Detect which cell encompasses the target text, then output its (x, y) center coordinate. 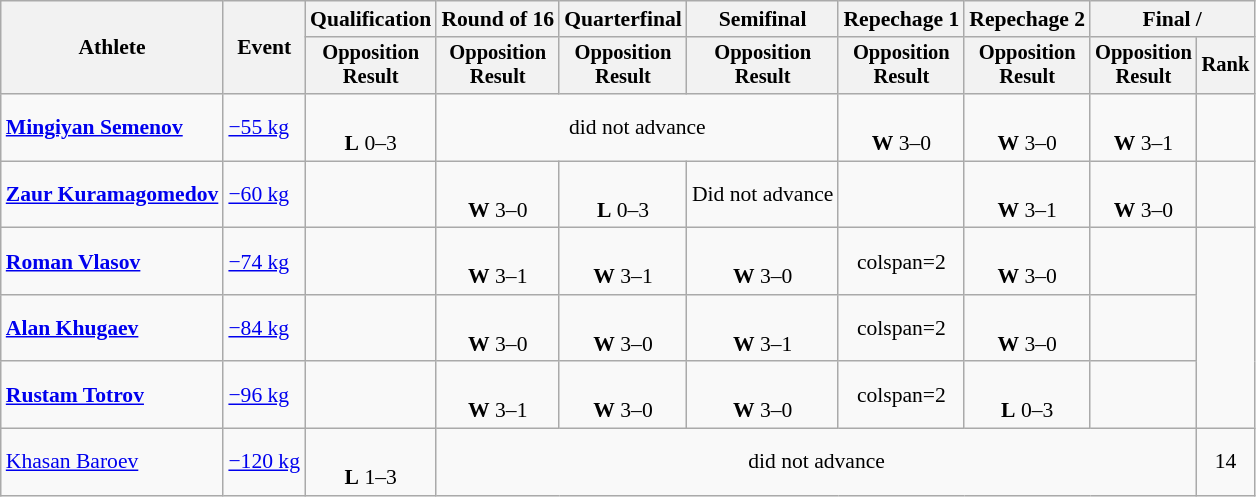
Repechage 2 (1027, 19)
−60 kg (264, 194)
Mingiyan Semenov (112, 128)
−55 kg (264, 128)
L 1–3 (370, 462)
Rustam Totrov (112, 396)
−74 kg (264, 262)
Repechage 1 (901, 19)
Athlete (112, 48)
Qualification (370, 19)
14 (1226, 462)
Rank (1226, 66)
Semifinal (763, 19)
Alan Khugaev (112, 328)
Event (264, 48)
Roman Vlasov (112, 262)
−84 kg (264, 328)
Did not advance (763, 194)
−120 kg (264, 462)
Zaur Kuramagomedov (112, 194)
−96 kg (264, 396)
Final / (1172, 19)
Khasan Baroev (112, 462)
Quarterfinal (623, 19)
Round of 16 (498, 19)
